Provide the (X, Y) coordinate of the cell's center where the given text is located.  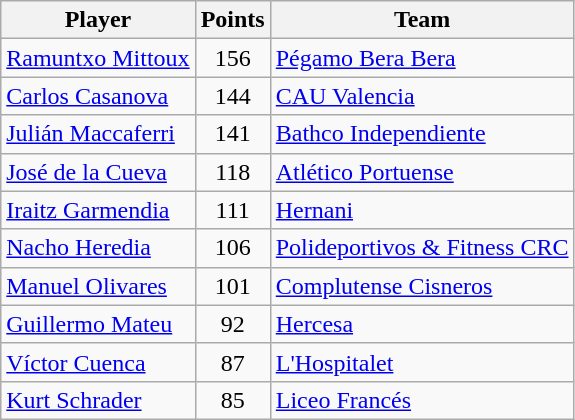
Víctor Cuenca (98, 362)
Iraitz Garmendia (98, 210)
Liceo Francés (422, 400)
Player (98, 20)
Pégamo Bera Bera (422, 58)
92 (232, 324)
CAU Valencia (422, 96)
Manuel Olivares (98, 286)
87 (232, 362)
Bathco Independiente (422, 134)
Hernani (422, 210)
141 (232, 134)
Polideportivos & Fitness CRC (422, 248)
L'Hospitalet (422, 362)
Julián Maccaferri (98, 134)
Guillermo Mateu (98, 324)
Points (232, 20)
101 (232, 286)
Team (422, 20)
Carlos Casanova (98, 96)
106 (232, 248)
Kurt Schrader (98, 400)
156 (232, 58)
Complutense Cisneros (422, 286)
José de la Cueva (98, 172)
Ramuntxo Mittoux (98, 58)
144 (232, 96)
85 (232, 400)
Nacho Heredia (98, 248)
111 (232, 210)
118 (232, 172)
Hercesa (422, 324)
Atlético Portuense (422, 172)
